Capture the cell that displays the provided text and extract its [x, y] central coordinate. 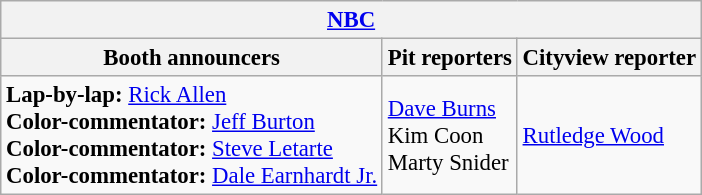
Cityview reporter [609, 58]
Pit reporters [450, 58]
NBC [352, 20]
Lap-by-lap: Rick AllenColor-commentator: Jeff BurtonColor-commentator: Steve LetarteColor-commentator: Dale Earnhardt Jr. [192, 136]
Rutledge Wood [609, 136]
Booth announcers [192, 58]
Dave BurnsKim CoonMarty Snider [450, 136]
